Identify which cell holds the provided text, then report its [x, y] central coordinate. 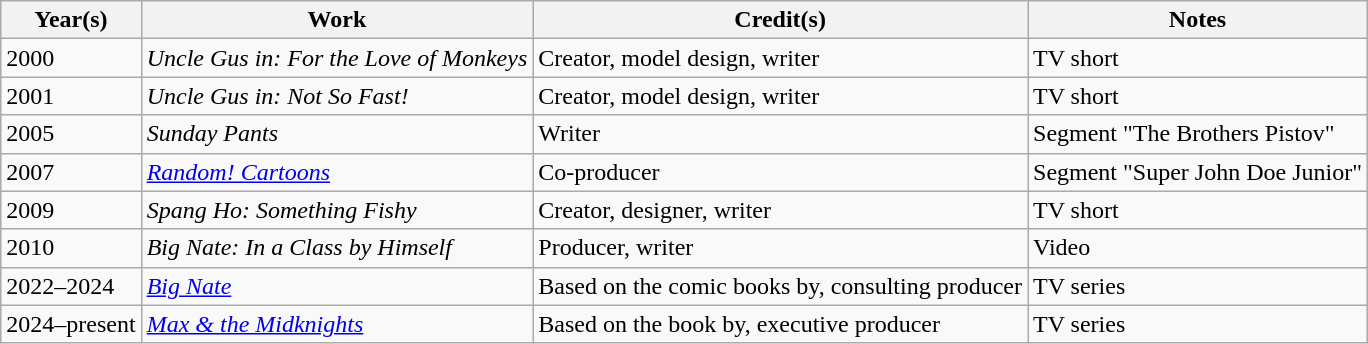
Work [337, 20]
Writer [780, 134]
Based on the comic books by, consulting producer [780, 286]
Sunday Pants [337, 134]
2009 [71, 210]
Video [1198, 248]
Credit(s) [780, 20]
2022–2024 [71, 286]
Notes [1198, 20]
Random! Cartoons [337, 172]
2005 [71, 134]
Uncle Gus in: For the Love of Monkeys [337, 58]
Based on the book by, executive producer [780, 324]
Segment "The Brothers Pistov" [1198, 134]
Spang Ho: Something Fishy [337, 210]
2010 [71, 248]
Segment "Super John Doe Junior" [1198, 172]
Producer, writer [780, 248]
Co-producer [780, 172]
Year(s) [71, 20]
2007 [71, 172]
2000 [71, 58]
Uncle Gus in: Not So Fast! [337, 96]
Creator, designer, writer [780, 210]
2001 [71, 96]
Big Nate: In a Class by Himself [337, 248]
Max & the Midknights [337, 324]
2024–present [71, 324]
Big Nate [337, 286]
